Output the (x, y) coordinate of the center of the cell containing the given text.  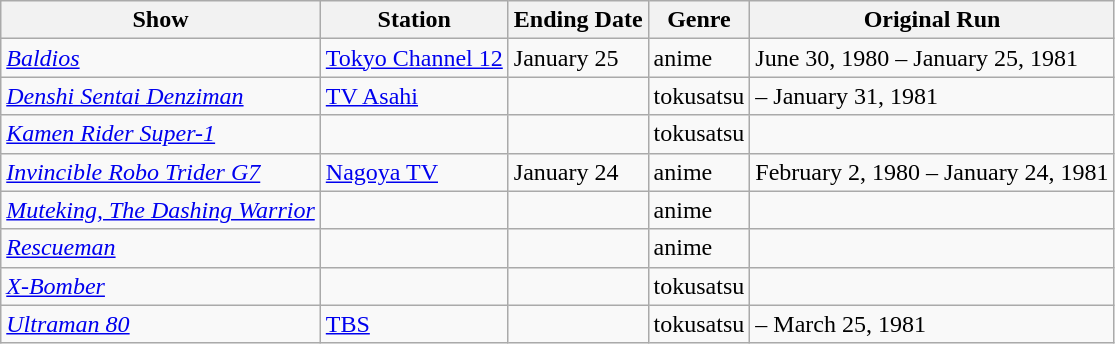
– March 25, 1981 (932, 324)
Tokyo Channel 12 (414, 58)
Original Run (932, 20)
Kamen Rider Super-1 (161, 134)
Denshi Sentai Denziman (161, 96)
Ultraman 80 (161, 324)
January 24 (578, 172)
Show (161, 20)
X-Bomber (161, 286)
Genre (699, 20)
Ending Date (578, 20)
Station (414, 20)
Nagoya TV (414, 172)
Baldios (161, 58)
Invincible Robo Trider G7 (161, 172)
TV Asahi (414, 96)
January 25 (578, 58)
TBS (414, 324)
Muteking, The Dashing Warrior (161, 210)
June 30, 1980 – January 25, 1981 (932, 58)
Rescueman (161, 248)
February 2, 1980 – January 24, 1981 (932, 172)
– January 31, 1981 (932, 96)
